Provide the (X, Y) coordinate of the cell's center where the given text is located.  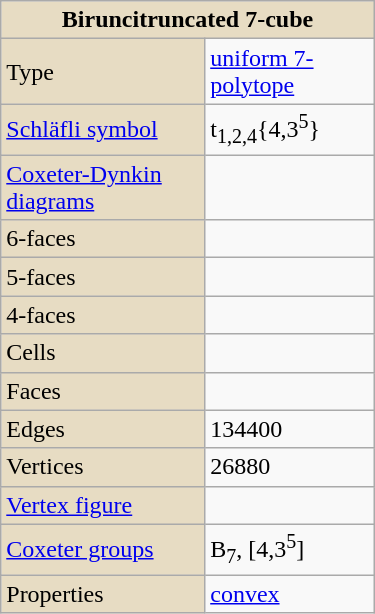
6-faces (103, 239)
t1,2,4{4,35} (290, 130)
Cells (103, 353)
4-faces (103, 315)
Edges (103, 429)
Vertices (103, 467)
convex (290, 594)
5-faces (103, 277)
Schläfli symbol (103, 130)
26880 (290, 467)
Properties (103, 594)
B7, [4,35] (290, 550)
Vertex figure (103, 505)
Coxeter-Dynkin diagrams (103, 188)
Faces (103, 391)
uniform 7-polytope (290, 72)
Type (103, 72)
Coxeter groups (103, 550)
Biruncitruncated 7-cube (188, 20)
134400 (290, 429)
